Extract the [x, y] coordinate from the center of the cell holding the provided text.  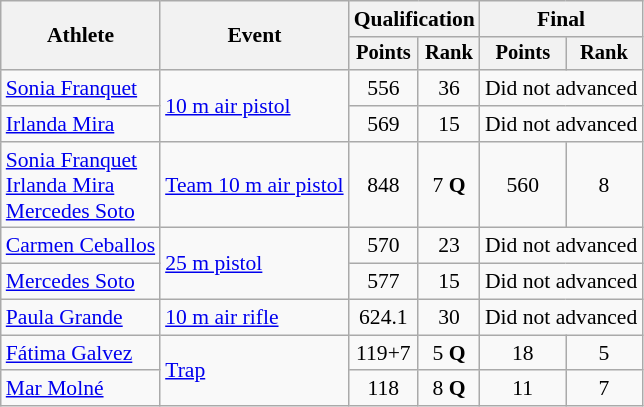
Event [254, 36]
570 [384, 246]
23 [449, 246]
11 [523, 389]
Final [561, 19]
848 [384, 186]
Fátima Galvez [80, 353]
Mar Molné [80, 389]
Sonia FranquetIrlanda MiraMercedes Soto [80, 186]
25 m pistol [254, 264]
10 m air rifle [254, 318]
Team 10 m air pistol [254, 186]
569 [384, 124]
Qualification [414, 19]
Trap [254, 370]
Paula Grande [80, 318]
8 Q [449, 389]
119+7 [384, 353]
577 [384, 282]
5 Q [449, 353]
624.1 [384, 318]
118 [384, 389]
7 Q [449, 186]
7 [604, 389]
18 [523, 353]
Mercedes Soto [80, 282]
556 [384, 88]
30 [449, 318]
Sonia Franquet [80, 88]
8 [604, 186]
560 [523, 186]
5 [604, 353]
Irlanda Mira [80, 124]
36 [449, 88]
10 m air pistol [254, 106]
Carmen Ceballos [80, 246]
Athlete [80, 36]
